Find where the given text appears and provide that cell's center as [x, y] coordinate. 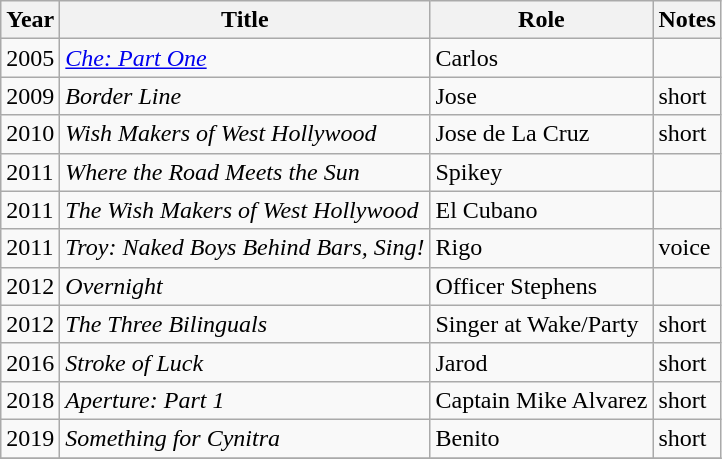
The Three Bilinguals [245, 324]
El Cubano [542, 210]
Carlos [542, 58]
Where the Road Meets the Sun [245, 172]
Singer at Wake/Party [542, 324]
Troy: Naked Boys Behind Bars, Sing! [245, 248]
2019 [30, 438]
2010 [30, 134]
Officer Stephens [542, 286]
Jarod [542, 362]
Notes [687, 20]
Title [245, 20]
Something for Cynitra [245, 438]
Stroke of Luck [245, 362]
2009 [30, 96]
Role [542, 20]
Captain Mike Alvarez [542, 400]
2016 [30, 362]
Jose de La Cruz [542, 134]
Benito [542, 438]
Year [30, 20]
Wish Makers of West Hollywood [245, 134]
Aperture: Part 1 [245, 400]
Border Line [245, 96]
Jose [542, 96]
Che: Part One [245, 58]
voice [687, 248]
The Wish Makers of West Hollywood [245, 210]
2018 [30, 400]
2005 [30, 58]
Overnight [245, 286]
Spikey [542, 172]
Rigo [542, 248]
